Scan for the cell matching the given text and deliver its (X, Y) coordinate at center. 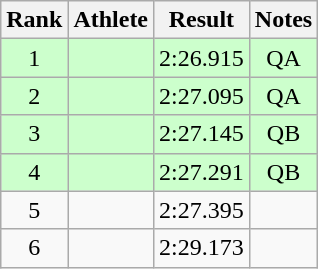
2:27.145 (202, 134)
6 (34, 248)
5 (34, 210)
1 (34, 58)
2 (34, 96)
2:27.395 (202, 210)
Result (202, 20)
2:27.291 (202, 172)
Rank (34, 20)
Notes (283, 20)
3 (34, 134)
4 (34, 172)
2:29.173 (202, 248)
2:27.095 (202, 96)
Athlete (111, 20)
2:26.915 (202, 58)
